Return [x, y] of the center of cell containing provided text 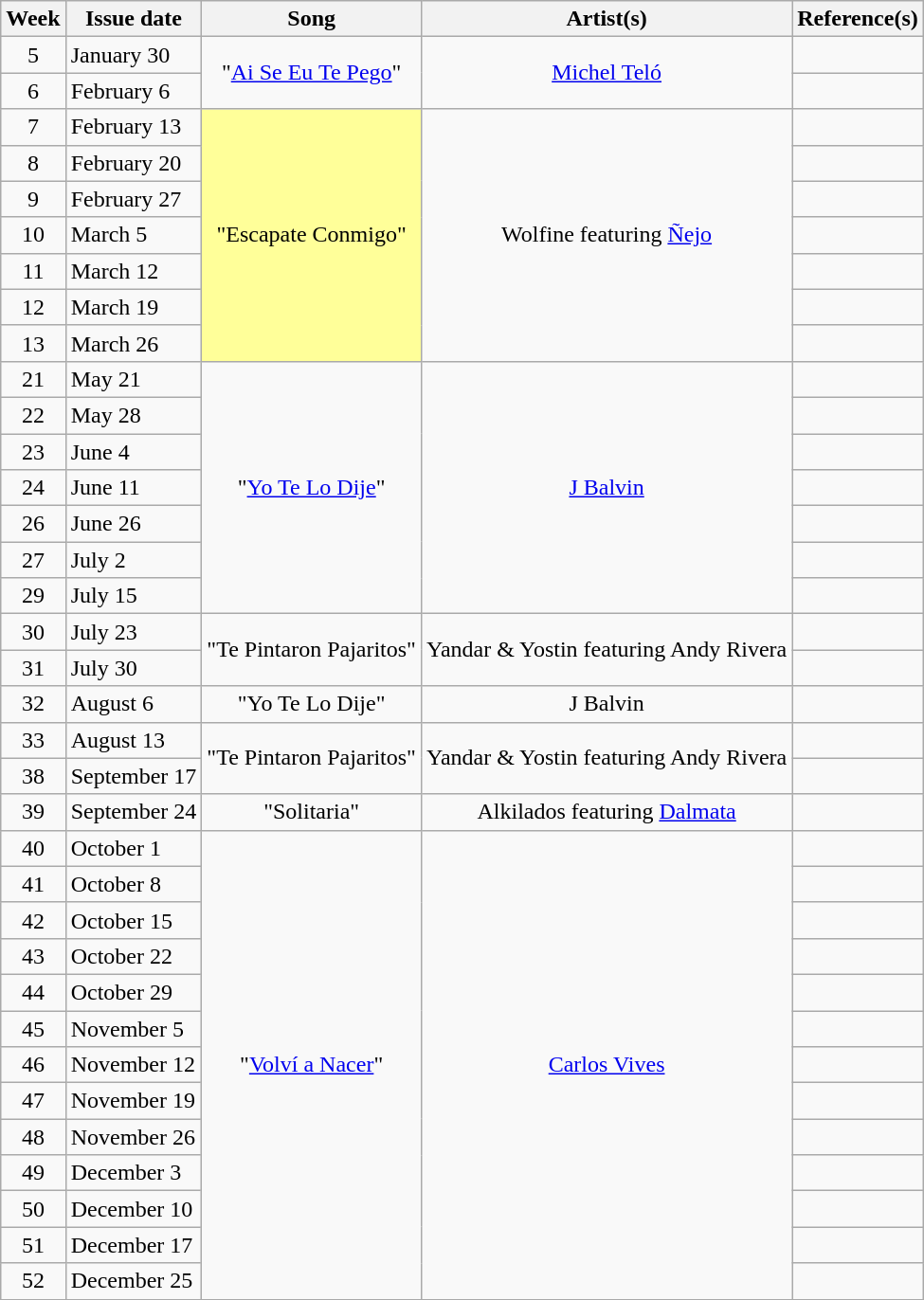
31 [33, 668]
July 15 [134, 596]
45 [33, 1028]
May 21 [134, 379]
10 [33, 235]
39 [33, 812]
October 8 [134, 884]
21 [33, 379]
13 [33, 343]
42 [33, 920]
March 12 [134, 271]
27 [33, 560]
January 30 [134, 55]
47 [33, 1101]
22 [33, 415]
24 [33, 488]
August 13 [134, 740]
5 [33, 55]
6 [33, 91]
29 [33, 596]
38 [33, 776]
"Volví a Nacer" [312, 1065]
March 19 [134, 307]
8 [33, 163]
23 [33, 452]
August 6 [134, 704]
October 15 [134, 920]
November 19 [134, 1101]
November 5 [134, 1028]
February 13 [134, 127]
40 [33, 848]
30 [33, 632]
Artist(s) [607, 19]
44 [33, 992]
Song [312, 19]
February 20 [134, 163]
July 2 [134, 560]
33 [33, 740]
December 17 [134, 1245]
49 [33, 1173]
46 [33, 1065]
December 25 [134, 1281]
Week [33, 19]
52 [33, 1281]
Alkilados featuring Dalmata [607, 812]
"Solitaria" [312, 812]
48 [33, 1137]
March 26 [134, 343]
9 [33, 199]
December 3 [134, 1173]
11 [33, 271]
February 6 [134, 91]
26 [33, 524]
October 29 [134, 992]
41 [33, 884]
7 [33, 127]
July 30 [134, 668]
12 [33, 307]
Reference(s) [859, 19]
December 10 [134, 1209]
October 1 [134, 848]
51 [33, 1245]
32 [33, 704]
November 12 [134, 1065]
June 4 [134, 452]
"Escapate Conmigo" [312, 235]
50 [33, 1209]
July 23 [134, 632]
May 28 [134, 415]
June 11 [134, 488]
Michel Teló [607, 73]
"Ai Se Eu Te Pego" [312, 73]
September 17 [134, 776]
43 [33, 956]
February 27 [134, 199]
September 24 [134, 812]
March 5 [134, 235]
Issue date [134, 19]
November 26 [134, 1137]
Carlos Vives [607, 1065]
June 26 [134, 524]
October 22 [134, 956]
Wolfine featuring Ñejo [607, 235]
